Return [x, y] of the center of cell containing provided text 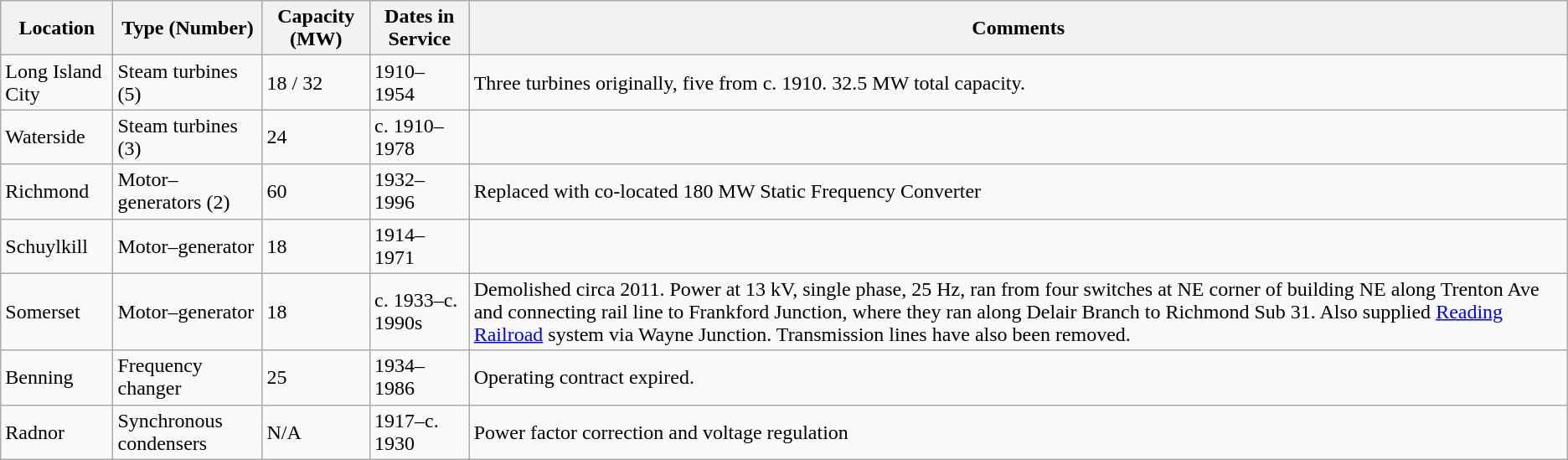
Location [57, 28]
18 / 32 [316, 82]
24 [316, 137]
1934–1986 [419, 377]
N/A [316, 432]
Long Island City [57, 82]
Radnor [57, 432]
Somerset [57, 312]
1917–c. 1930 [419, 432]
Dates in Service [419, 28]
Three turbines originally, five from c. 1910. 32.5 MW total capacity. [1019, 82]
Waterside [57, 137]
Operating contract expired. [1019, 377]
Type (Number) [188, 28]
25 [316, 377]
60 [316, 191]
Schuylkill [57, 246]
Power factor correction and voltage regulation [1019, 432]
Capacity (MW) [316, 28]
Comments [1019, 28]
c. 1933–c. 1990s [419, 312]
Frequency changer [188, 377]
c. 1910–1978 [419, 137]
Motor–generators (2) [188, 191]
1932–1996 [419, 191]
Steam turbines (3) [188, 137]
Benning [57, 377]
Steam turbines (5) [188, 82]
Synchronous condensers [188, 432]
Richmond [57, 191]
1910–1954 [419, 82]
Replaced with co-located 180 MW Static Frequency Converter [1019, 191]
1914–1971 [419, 246]
